Identify which cell holds the provided text, then report its (x, y) central coordinate. 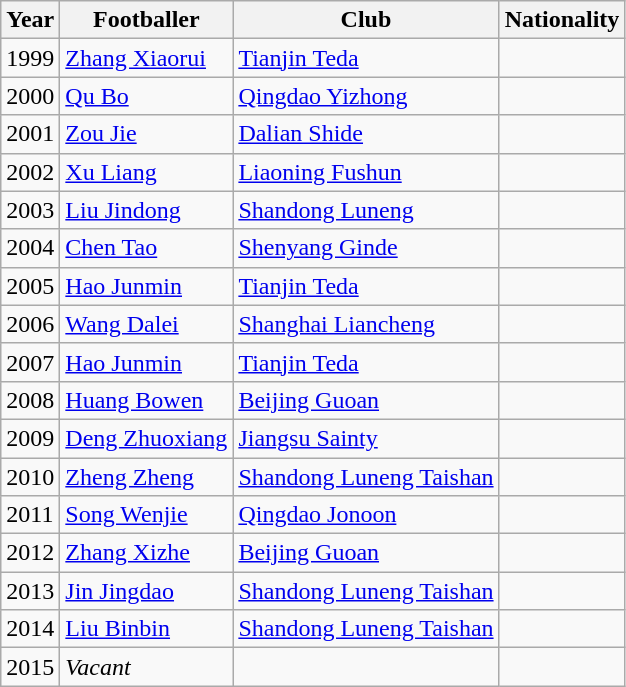
Zhang Xiaorui (146, 58)
Jiangsu Sainty (366, 438)
Wang Dalei (146, 324)
Jin Jingdao (146, 591)
2002 (30, 172)
Footballer (146, 20)
Zhang Xizhe (146, 553)
2001 (30, 134)
Shandong Luneng (366, 210)
Chen Tao (146, 248)
2013 (30, 591)
Liaoning Fushun (366, 172)
Huang Bowen (146, 400)
Song Wenjie (146, 515)
Liu Jindong (146, 210)
Dalian Shide (366, 134)
Qingdao Jonoon (366, 515)
2006 (30, 324)
Qingdao Yizhong (366, 96)
2000 (30, 96)
2015 (30, 667)
Nationality (562, 20)
1999 (30, 58)
2008 (30, 400)
2003 (30, 210)
2005 (30, 286)
2011 (30, 515)
Year (30, 20)
Xu Liang (146, 172)
2007 (30, 362)
Qu Bo (146, 96)
2012 (30, 553)
Zheng Zheng (146, 477)
Club (366, 20)
Vacant (146, 667)
2009 (30, 438)
Shanghai Liancheng (366, 324)
Liu Binbin (146, 629)
2010 (30, 477)
Zou Jie (146, 134)
2014 (30, 629)
Shenyang Ginde (366, 248)
2004 (30, 248)
Deng Zhuoxiang (146, 438)
